Extract the (x, y) coordinate from the center of the cell holding the provided text.  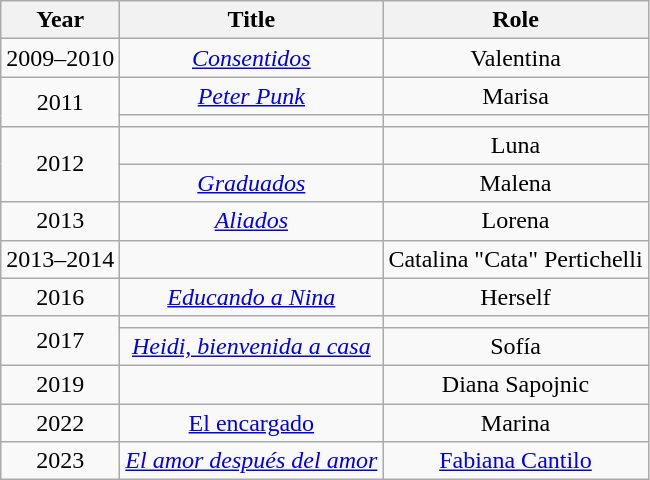
2013–2014 (60, 259)
Fabiana Cantilo (516, 461)
Title (252, 20)
Marina (516, 423)
Heidi, bienvenida a casa (252, 346)
Catalina "Cata" Pertichelli (516, 259)
Diana Sapojnic (516, 384)
El amor después del amor (252, 461)
2013 (60, 221)
2017 (60, 340)
2016 (60, 297)
2022 (60, 423)
Marisa (516, 96)
Sofía (516, 346)
Luna (516, 145)
Herself (516, 297)
Year (60, 20)
Peter Punk (252, 96)
2009–2010 (60, 58)
Consentidos (252, 58)
El encargado (252, 423)
Malena (516, 183)
2023 (60, 461)
2012 (60, 164)
2011 (60, 102)
Graduados (252, 183)
Aliados (252, 221)
Valentina (516, 58)
Role (516, 20)
Lorena (516, 221)
Educando a Nina (252, 297)
2019 (60, 384)
